Identify which cell holds the provided text, then report its [X, Y] central coordinate. 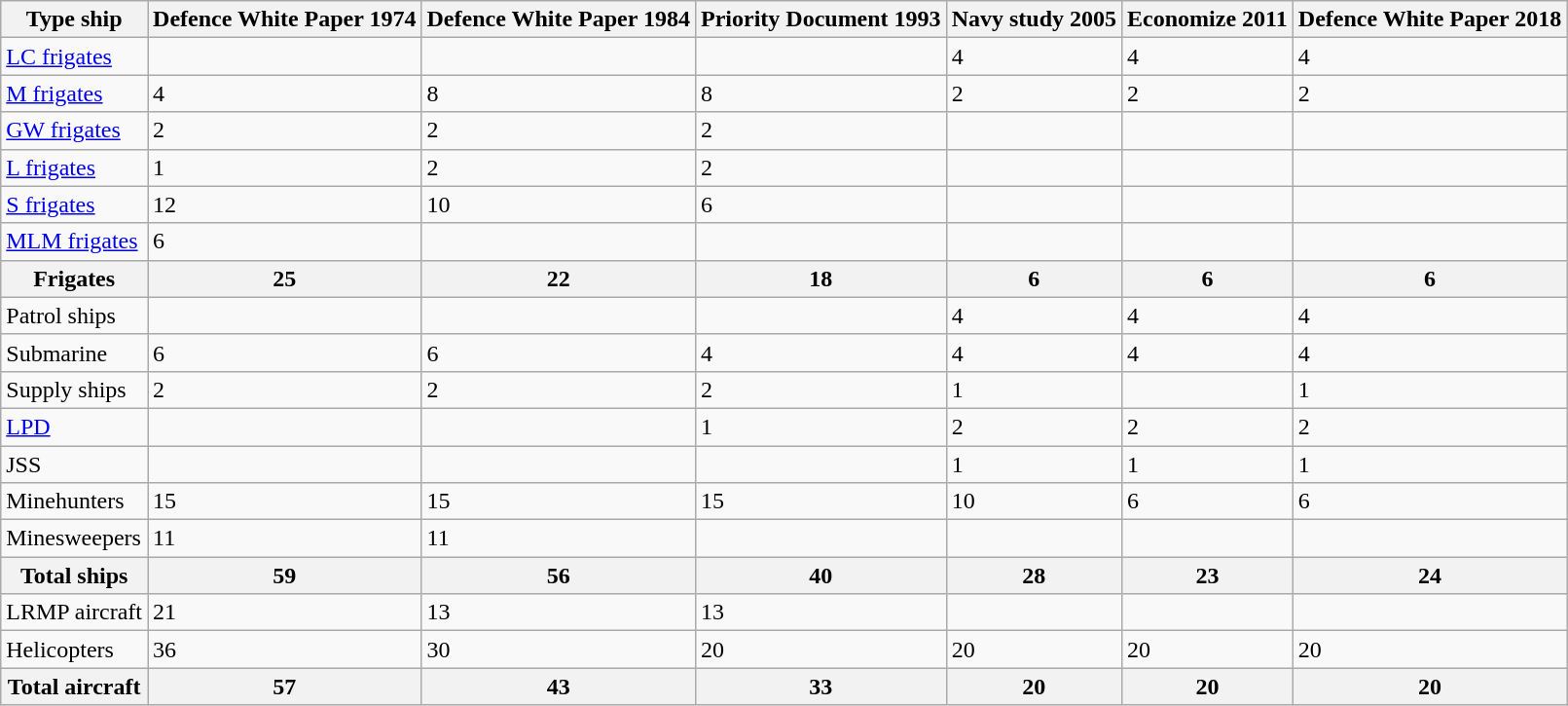
30 [559, 650]
Defence White Paper 1974 [284, 19]
GW frigates [74, 130]
43 [559, 687]
22 [559, 279]
Total ships [74, 576]
Total aircraft [74, 687]
LRMP aircraft [74, 613]
Priority Document 1993 [820, 19]
18 [820, 279]
Frigates [74, 279]
LPD [74, 427]
Helicopters [74, 650]
28 [1034, 576]
LC frigates [74, 56]
36 [284, 650]
57 [284, 687]
Submarine [74, 353]
59 [284, 576]
Economize 2011 [1208, 19]
L frigates [74, 167]
40 [820, 576]
JSS [74, 464]
Patrol ships [74, 316]
12 [284, 204]
M frigates [74, 93]
Minesweepers [74, 539]
Defence White Paper 2018 [1429, 19]
Supply ships [74, 390]
24 [1429, 576]
Type ship [74, 19]
21 [284, 613]
23 [1208, 576]
33 [820, 687]
Minehunters [74, 502]
Navy study 2005 [1034, 19]
Defence White Paper 1984 [559, 19]
MLM frigates [74, 242]
56 [559, 576]
S frigates [74, 204]
25 [284, 279]
